Search for the cell housing the specified text and yield its [X, Y] center coordinate. 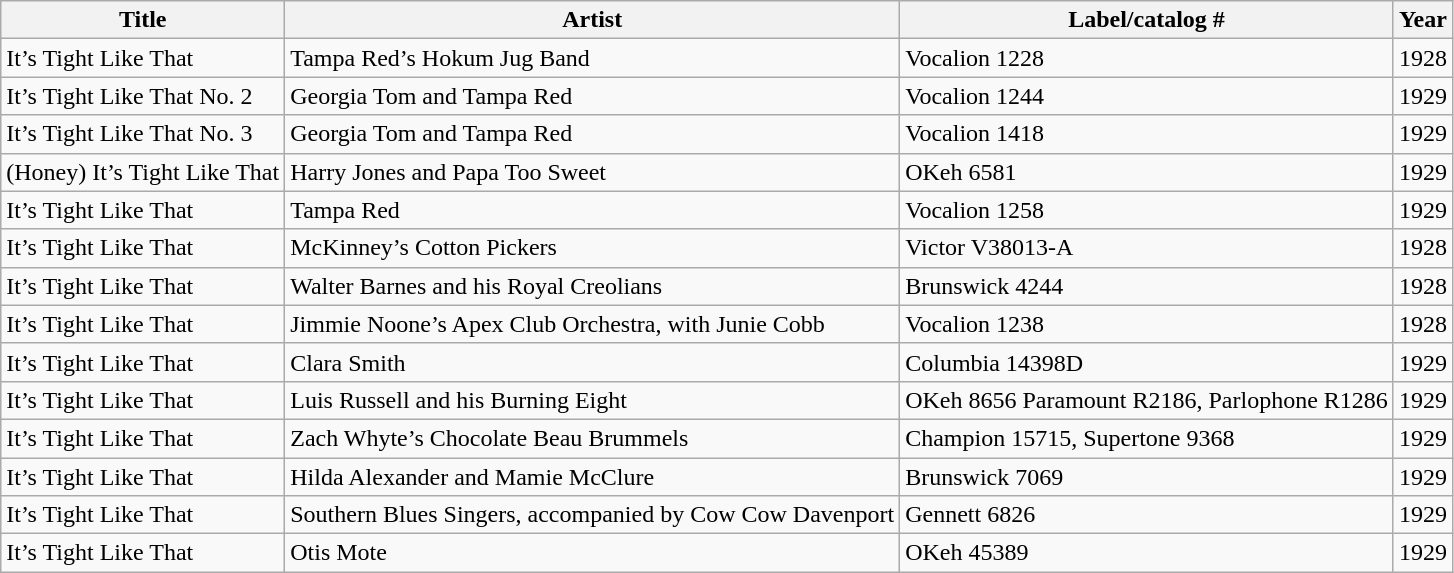
Vocalion 1258 [1147, 210]
Jimmie Noone’s Apex Club Orchestra, with Junie Cobb [592, 324]
Artist [592, 20]
Vocalion 1238 [1147, 324]
OKeh 8656 Paramount R2186, Parlophone R1286 [1147, 400]
McKinney’s Cotton Pickers [592, 248]
Hilda Alexander and Mamie McClure [592, 477]
Vocalion 1418 [1147, 134]
Champion 15715, Supertone 9368 [1147, 438]
Tampa Red’s Hokum Jug Band [592, 58]
OKeh 45389 [1147, 553]
Luis Russell and his Burning Eight [592, 400]
Columbia 14398D [1147, 362]
Victor V38013-A [1147, 248]
Brunswick 7069 [1147, 477]
Vocalion 1244 [1147, 96]
Label/catalog # [1147, 20]
Gennett 6826 [1147, 515]
Southern Blues Singers, accompanied by Cow Cow Davenport [592, 515]
Otis Mote [592, 553]
OKeh 6581 [1147, 172]
Vocalion 1228 [1147, 58]
Title [143, 20]
Brunswick 4244 [1147, 286]
It’s Tight Like That No. 3 [143, 134]
Harry Jones and Papa Too Sweet [592, 172]
Walter Barnes and his Royal Creolians [592, 286]
(Honey) It’s Tight Like That [143, 172]
Clara Smith [592, 362]
Year [1422, 20]
Zach Whyte’s Chocolate Beau Brummels [592, 438]
It’s Tight Like That No. 2 [143, 96]
Tampa Red [592, 210]
